Return the [x, y] coordinate for the center point of the cell that contains the specified text.  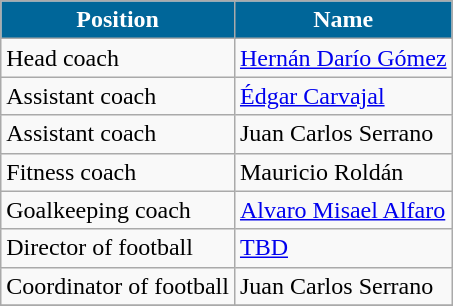
Name [343, 20]
TBD [343, 248]
Fitness coach [118, 172]
Édgar Carvajal [343, 96]
Head coach [118, 58]
Director of football [118, 248]
Hernán Darío Gómez [343, 58]
Alvaro Misael Alfaro [343, 210]
Coordinator of football [118, 286]
Goalkeeping coach [118, 210]
Mauricio Roldán [343, 172]
Position [118, 20]
